Return the [X, Y] coordinate for the center point of the cell that contains the specified text.  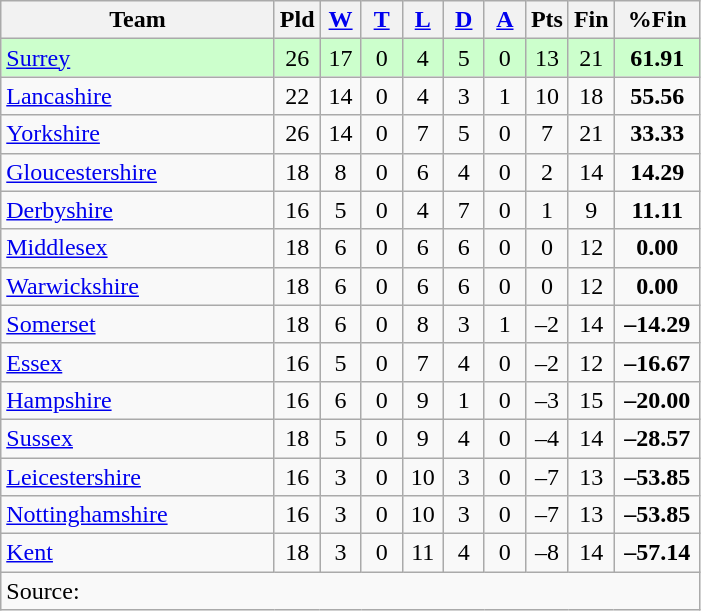
2 [546, 172]
22 [297, 96]
L [422, 20]
Nottinghamshire [138, 515]
11.11 [657, 210]
33.33 [657, 134]
–3 [546, 400]
Fin [591, 20]
Team [138, 20]
D [464, 20]
14.29 [657, 172]
–20.00 [657, 400]
–4 [546, 438]
55.56 [657, 96]
17 [340, 58]
%Fin [657, 20]
Kent [138, 553]
–8 [546, 553]
Gloucestershire [138, 172]
15 [591, 400]
–14.29 [657, 324]
Hampshire [138, 400]
11 [422, 553]
Essex [138, 362]
A [504, 20]
Derbyshire [138, 210]
Somerset [138, 324]
Pld [297, 20]
Warwickshire [138, 286]
–28.57 [657, 438]
Lancashire [138, 96]
Pts [546, 20]
T [382, 20]
Leicestershire [138, 477]
Surrey [138, 58]
W [340, 20]
Middlesex [138, 248]
Sussex [138, 438]
61.91 [657, 58]
–57.14 [657, 553]
Yorkshire [138, 134]
–16.67 [657, 362]
Source: [350, 591]
